Determine the (x, y) coordinate at the center of the cell enclosing the given text.  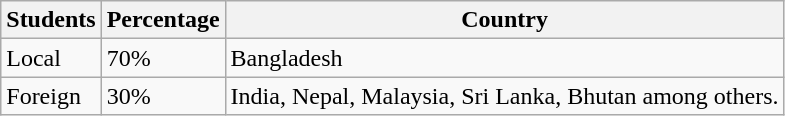
70% (163, 58)
30% (163, 96)
Foreign (51, 96)
Students (51, 20)
Local (51, 58)
Country (504, 20)
Percentage (163, 20)
India, Nepal, Malaysia, Sri Lanka, Bhutan among others. (504, 96)
Bangladesh (504, 58)
